Detect which cell encompasses the target text, then output its (X, Y) center coordinate. 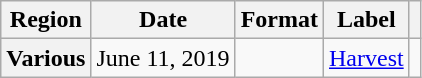
Date (163, 20)
June 11, 2019 (163, 58)
Various (46, 58)
Harvest (366, 58)
Region (46, 20)
Format (279, 20)
Label (366, 20)
